Identify which cell holds the provided text, then report its [X, Y] central coordinate. 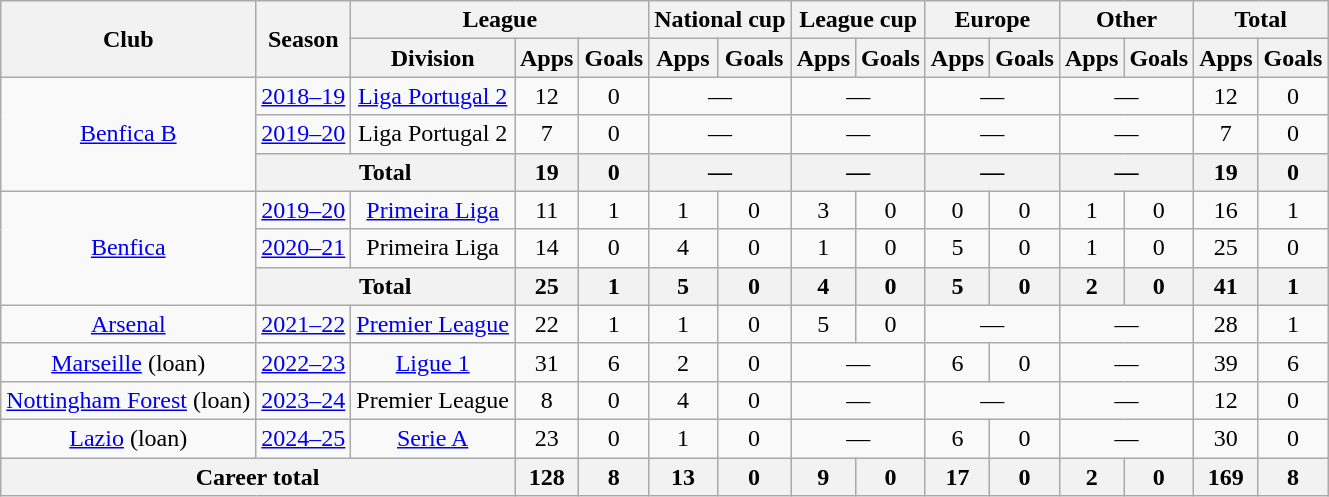
23 [546, 438]
2020–21 [304, 248]
2024–25 [304, 438]
Lazio (loan) [128, 438]
League [500, 20]
Season [304, 39]
31 [546, 362]
9 [823, 477]
128 [546, 477]
28 [1226, 324]
Europe [992, 20]
League cup [858, 20]
Benfica [128, 248]
Serie A [433, 438]
2018–19 [304, 96]
Arsenal [128, 324]
11 [546, 210]
2023–24 [304, 400]
Nottingham Forest (loan) [128, 400]
13 [683, 477]
Career total [258, 477]
Club [128, 39]
2022–23 [304, 362]
41 [1226, 286]
22 [546, 324]
Marseille (loan) [128, 362]
Other [1126, 20]
Ligue 1 [433, 362]
14 [546, 248]
Division [433, 58]
Benfica B [128, 134]
169 [1226, 477]
16 [1226, 210]
2021–22 [304, 324]
39 [1226, 362]
National cup [720, 20]
30 [1226, 438]
3 [823, 210]
17 [957, 477]
